For the text-containing cell, return its midpoint in [X, Y] coordinate format. 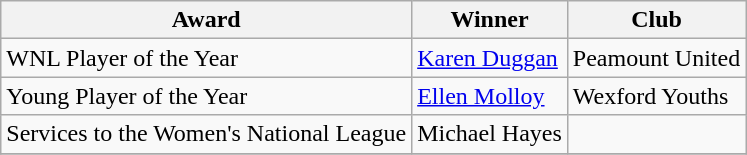
Michael Hayes [490, 134]
Club [656, 20]
Services to the Women's National League [206, 134]
Winner [490, 20]
Peamount United [656, 58]
Wexford Youths [656, 96]
WNL Player of the Year [206, 58]
Ellen Molloy [490, 96]
Award [206, 20]
Young Player of the Year [206, 96]
Karen Duggan [490, 58]
